Determine the [X, Y] coordinate at the center of the cell enclosing the given text.  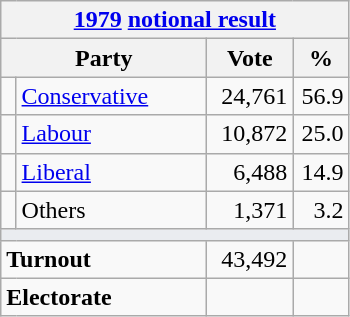
Vote [250, 58]
Turnout [104, 259]
Others [112, 210]
3.2 [321, 210]
6,488 [250, 172]
1,371 [250, 210]
Party [104, 58]
1979 notional result [175, 20]
25.0 [321, 134]
Labour [112, 134]
43,492 [250, 259]
% [321, 58]
Electorate [104, 297]
24,761 [250, 96]
56.9 [321, 96]
Liberal [112, 172]
10,872 [250, 134]
14.9 [321, 172]
Conservative [112, 96]
